Provide the [X, Y] coordinate of the cell's center where the given text is located.  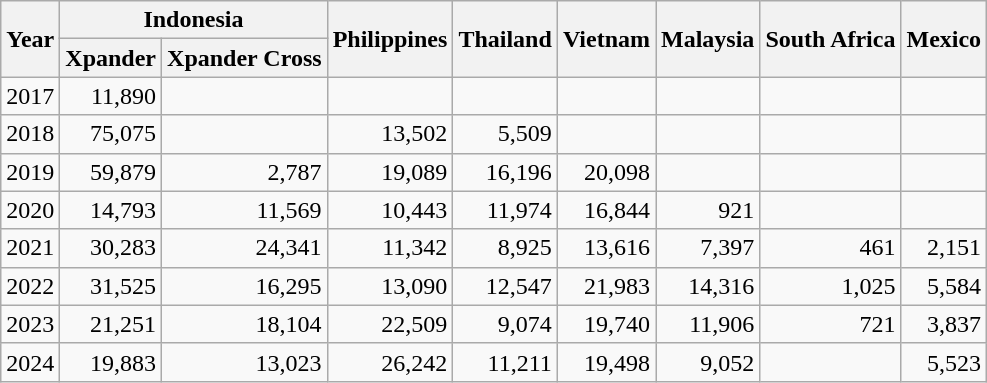
Malaysia [708, 39]
1,025 [830, 286]
2,787 [245, 172]
16,295 [245, 286]
13,090 [390, 286]
2020 [30, 210]
16,844 [606, 210]
22,509 [390, 324]
59,879 [111, 172]
Year [30, 39]
2019 [30, 172]
2022 [30, 286]
11,342 [390, 248]
461 [830, 248]
13,616 [606, 248]
3,837 [944, 324]
2024 [30, 362]
Vietnam [606, 39]
Philippines [390, 39]
19,740 [606, 324]
721 [830, 324]
5,509 [505, 134]
9,074 [505, 324]
South Africa [830, 39]
2023 [30, 324]
7,397 [708, 248]
19,883 [111, 362]
Xpander [111, 58]
19,498 [606, 362]
13,023 [245, 362]
5,523 [944, 362]
Indonesia [194, 20]
5,584 [944, 286]
16,196 [505, 172]
75,075 [111, 134]
11,211 [505, 362]
2021 [30, 248]
19,089 [390, 172]
Mexico [944, 39]
11,974 [505, 210]
2,151 [944, 248]
20,098 [606, 172]
Thailand [505, 39]
31,525 [111, 286]
2018 [30, 134]
11,890 [111, 96]
14,316 [708, 286]
9,052 [708, 362]
21,251 [111, 324]
11,906 [708, 324]
921 [708, 210]
13,502 [390, 134]
2017 [30, 96]
Xpander Cross [245, 58]
14,793 [111, 210]
11,569 [245, 210]
21,983 [606, 286]
26,242 [390, 362]
10,443 [390, 210]
30,283 [111, 248]
8,925 [505, 248]
12,547 [505, 286]
18,104 [245, 324]
24,341 [245, 248]
